Capture the cell that displays the provided text and extract its [x, y] central coordinate. 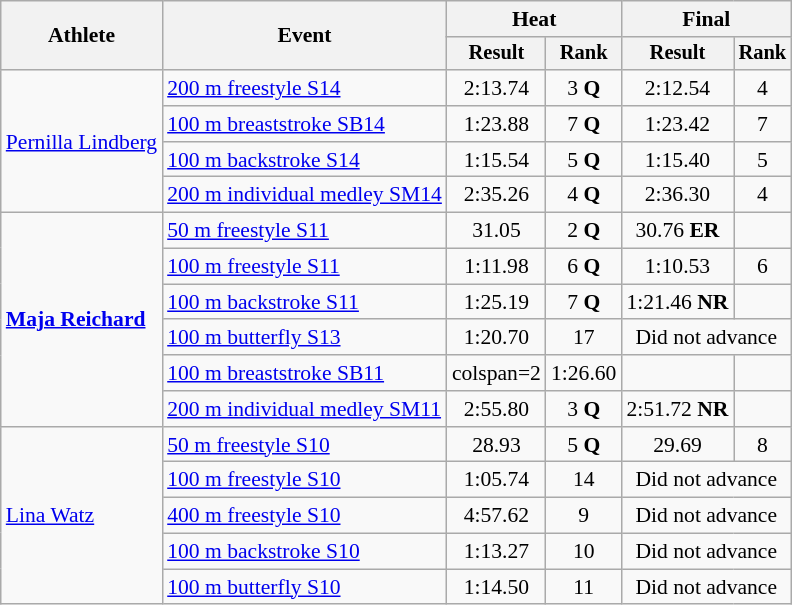
4 Q [584, 195]
1:23.42 [677, 124]
1:26.60 [584, 373]
2:12.54 [677, 88]
100 m breaststroke SB11 [304, 373]
6 [763, 267]
Maja Reichard [82, 320]
7 [763, 124]
2:35.26 [496, 195]
1:21.46 NR [677, 302]
10 [584, 552]
1:15.54 [496, 160]
1:25.19 [496, 302]
Event [304, 36]
50 m freestyle S11 [304, 231]
colspan=2 [496, 373]
50 m freestyle S10 [304, 445]
1:13.27 [496, 552]
1:14.50 [496, 587]
2:51.72 NR [677, 409]
1:10.53 [677, 267]
Pernilla Lindberg [82, 141]
2:55.80 [496, 409]
200 m individual medley SM14 [304, 195]
100 m backstroke S11 [304, 302]
100 m butterfly S10 [304, 587]
100 m breaststroke SB14 [304, 124]
100 m freestyle S10 [304, 480]
4:57.62 [496, 516]
1:23.88 [496, 124]
400 m freestyle S10 [304, 516]
Lina Watz [82, 516]
2:36.30 [677, 195]
100 m freestyle S11 [304, 267]
Final [706, 19]
1:20.70 [496, 338]
1:05.74 [496, 480]
200 m freestyle S14 [304, 88]
1:11.98 [496, 267]
100 m backstroke S14 [304, 160]
100 m butterfly S13 [304, 338]
5 [763, 160]
28.93 [496, 445]
2 Q [584, 231]
Heat [534, 19]
17 [584, 338]
9 [584, 516]
30.76 ER [677, 231]
29.69 [677, 445]
11 [584, 587]
Athlete [82, 36]
31.05 [496, 231]
8 [763, 445]
14 [584, 480]
6 Q [584, 267]
200 m individual medley SM11 [304, 409]
1:15.40 [677, 160]
100 m backstroke S10 [304, 552]
2:13.74 [496, 88]
